Provide the [x, y] coordinate of the cell's center where the given text is located.  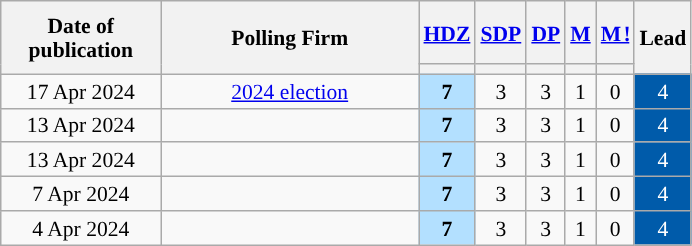
Polling Firm [290, 38]
Date of publication [81, 38]
HDZ [446, 32]
M [580, 32]
17 Apr 2024 [81, 91]
DP [546, 32]
M ! [616, 32]
2024 election [290, 91]
4 Apr 2024 [81, 228]
Lead [662, 38]
SDP [500, 32]
7 Apr 2024 [81, 194]
